Identify which cell holds the provided text, then report its [X, Y] central coordinate. 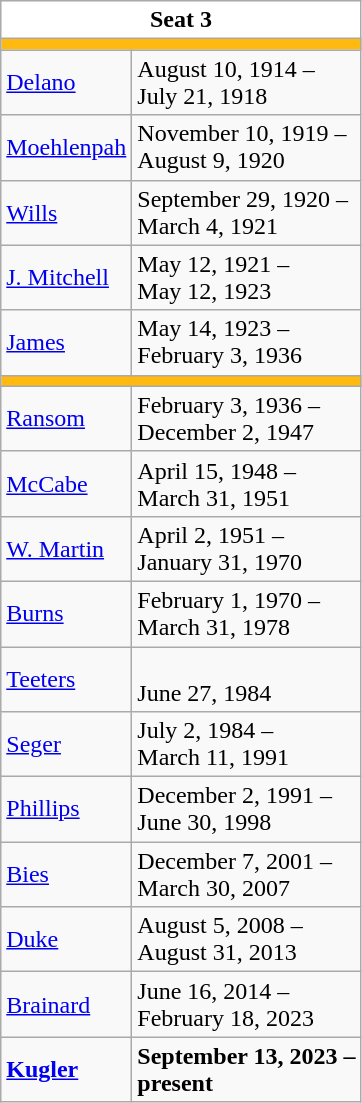
February 1, 1970 –March 31, 1978 [246, 614]
Seat 3 [181, 20]
August 5, 2008 –August 31, 2013 [246, 940]
September 29, 1920 –March 4, 1921 [246, 212]
Delano [66, 82]
September 13, 2023 –present [246, 1070]
Kugler [66, 1070]
Duke [66, 940]
July 2, 1984 –March 11, 1991 [246, 744]
Phillips [66, 810]
November 10, 1919 –August 9, 1920 [246, 148]
February 3, 1936 –December 2, 1947 [246, 418]
August 10, 1914 –July 21, 1918 [246, 82]
April 2, 1951 –January 31, 1970 [246, 548]
Brainard [66, 1004]
Ransom [66, 418]
June 16, 2014 –February 18, 2023 [246, 1004]
April 15, 1948 –March 31, 1951 [246, 484]
McCabe [66, 484]
December 7, 2001 –March 30, 2007 [246, 874]
Seger [66, 744]
Wills [66, 212]
James [66, 342]
W. Martin [66, 548]
May 12, 1921 –May 12, 1923 [246, 278]
May 14, 1923 –February 3, 1936 [246, 342]
Burns [66, 614]
June 27, 1984 [246, 678]
Moehlenpah [66, 148]
Bies [66, 874]
December 2, 1991 –June 30, 1998 [246, 810]
J. Mitchell [66, 278]
Teeters [66, 678]
